Capture the cell that displays the provided text and extract its (x, y) central coordinate. 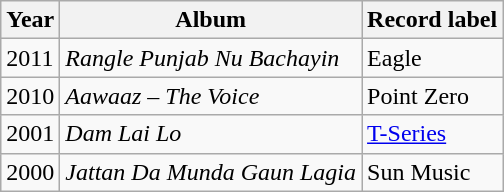
2011 (30, 58)
Year (30, 20)
Sun Music (432, 172)
2001 (30, 134)
Album (211, 20)
Jattan Da Munda Gaun Lagia (211, 172)
Rangle Punjab Nu Bachayin (211, 58)
Eagle (432, 58)
Dam Lai Lo (211, 134)
2010 (30, 96)
Aawaaz – The Voice (211, 96)
Point Zero (432, 96)
T-Series (432, 134)
Record label (432, 20)
2000 (30, 172)
